Scan for the cell matching the given text and deliver its (x, y) coordinate at center. 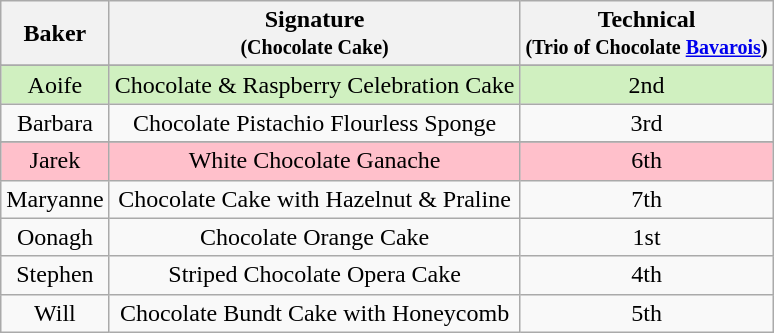
Oonagh (55, 237)
3rd (646, 123)
Chocolate & Raspberry Celebration Cake (314, 85)
Striped Chocolate Opera Cake (314, 275)
Maryanne (55, 199)
Will (55, 313)
Chocolate Cake with Hazelnut & Praline (314, 199)
1st (646, 237)
Chocolate Orange Cake (314, 237)
Stephen (55, 275)
Baker (55, 34)
Chocolate Pistachio Flourless Sponge (314, 123)
Chocolate Bundt Cake with Honeycomb (314, 313)
Technical(Trio of Chocolate Bavarois) (646, 34)
White Chocolate Ganache (314, 161)
6th (646, 161)
5th (646, 313)
Signature(Chocolate Cake) (314, 34)
Jarek (55, 161)
4th (646, 275)
Barbara (55, 123)
Aoife (55, 85)
2nd (646, 85)
7th (646, 199)
